Determine the (x, y) coordinate at the center of the cell enclosing the given text.  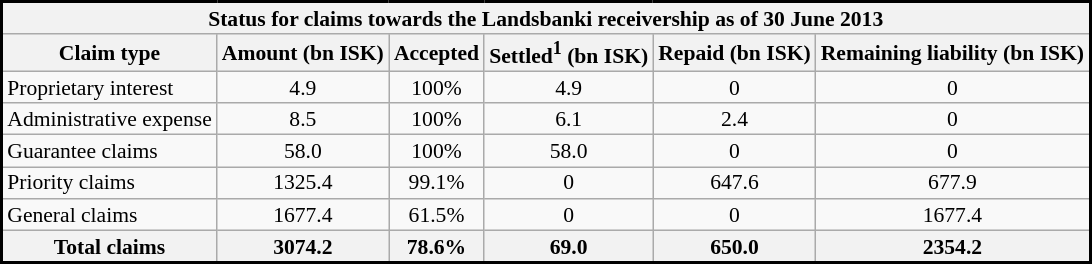
78.6% (436, 246)
2.4 (734, 120)
650.0 (734, 246)
61.5% (436, 215)
1325.4 (303, 183)
Amount (bn ISK) (303, 52)
Repaid (bn ISK) (734, 52)
Priority claims (110, 183)
2354.2 (953, 246)
8.5 (303, 120)
647.6 (734, 183)
Accepted (436, 52)
Status for claims towards the Landsbanki receivership as of 30 June 2013 (546, 18)
Total claims (110, 246)
Remaining liability (bn ISK) (953, 52)
677.9 (953, 183)
Settled1 (bn ISK) (568, 52)
6.1 (568, 120)
Administrative expense (110, 120)
General claims (110, 215)
Claim type (110, 52)
3074.2 (303, 246)
99.1% (436, 183)
Proprietary interest (110, 88)
Guarantee claims (110, 151)
69.0 (568, 246)
